Extract the (X, Y) coordinate from the center of the cell holding the provided text.  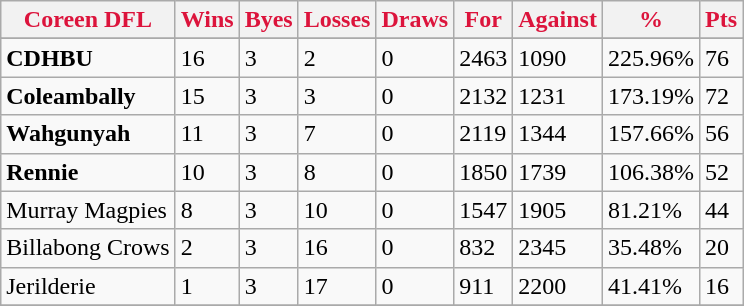
52 (722, 172)
1090 (558, 58)
911 (484, 286)
Pts (722, 20)
2119 (484, 134)
1905 (558, 210)
41.41% (650, 286)
2463 (484, 58)
Billabong Crows (88, 248)
1739 (558, 172)
2200 (558, 286)
2345 (558, 248)
44 (722, 210)
Draws (415, 20)
106.38% (650, 172)
35.48% (650, 248)
% (650, 20)
Against (558, 20)
Coleambally (88, 96)
157.66% (650, 134)
1344 (558, 134)
56 (722, 134)
173.19% (650, 96)
For (484, 20)
20 (722, 248)
1547 (484, 210)
Murray Magpies (88, 210)
832 (484, 248)
76 (722, 58)
Wahgunyah (88, 134)
81.21% (650, 210)
Coreen DFL (88, 20)
Byes (268, 20)
Wins (207, 20)
7 (337, 134)
225.96% (650, 58)
Jerilderie (88, 286)
1231 (558, 96)
1 (207, 286)
2132 (484, 96)
Losses (337, 20)
1850 (484, 172)
11 (207, 134)
72 (722, 96)
Rennie (88, 172)
CDHBU (88, 58)
15 (207, 96)
17 (337, 286)
